Search for the cell housing the specified text and yield its [x, y] center coordinate. 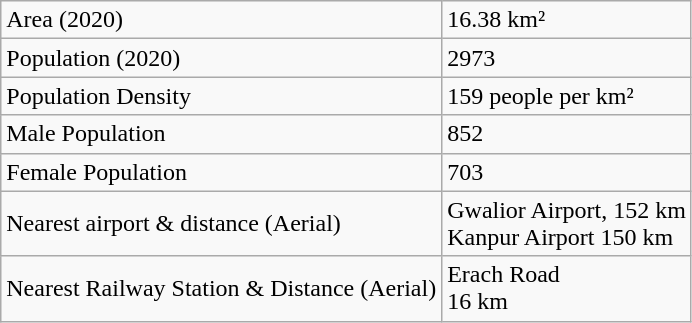
Population (2020) [222, 58]
2973 [567, 58]
Nearest Railway Station & Distance (Aerial) [222, 288]
Area (2020) [222, 20]
Population Density [222, 96]
Male Population [222, 134]
Female Population [222, 172]
159 people per km² [567, 96]
Nearest airport & distance (Aerial) [222, 224]
Erach Road16 km [567, 288]
Gwalior Airport, 152 kmKanpur Airport 150 km [567, 224]
16.38 km² [567, 20]
852 [567, 134]
703 [567, 172]
